For the text-containing cell, return its midpoint in (x, y) coordinate format. 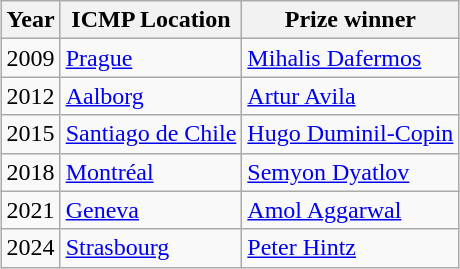
Hugo Duminil-Copin (350, 134)
Montréal (151, 172)
Strasbourg (151, 248)
2015 (30, 134)
Prize winner (350, 20)
2009 (30, 58)
Prague (151, 58)
Santiago de Chile (151, 134)
Artur Avila (350, 96)
2012 (30, 96)
Year (30, 20)
Mihalis Dafermos (350, 58)
Amol Aggarwal (350, 210)
ICMP Location (151, 20)
Semyon Dyatlov (350, 172)
2018 (30, 172)
2024 (30, 248)
Geneva (151, 210)
Aalborg (151, 96)
Peter Hintz (350, 248)
2021 (30, 210)
